For the text-containing cell, return its midpoint in (x, y) coordinate format. 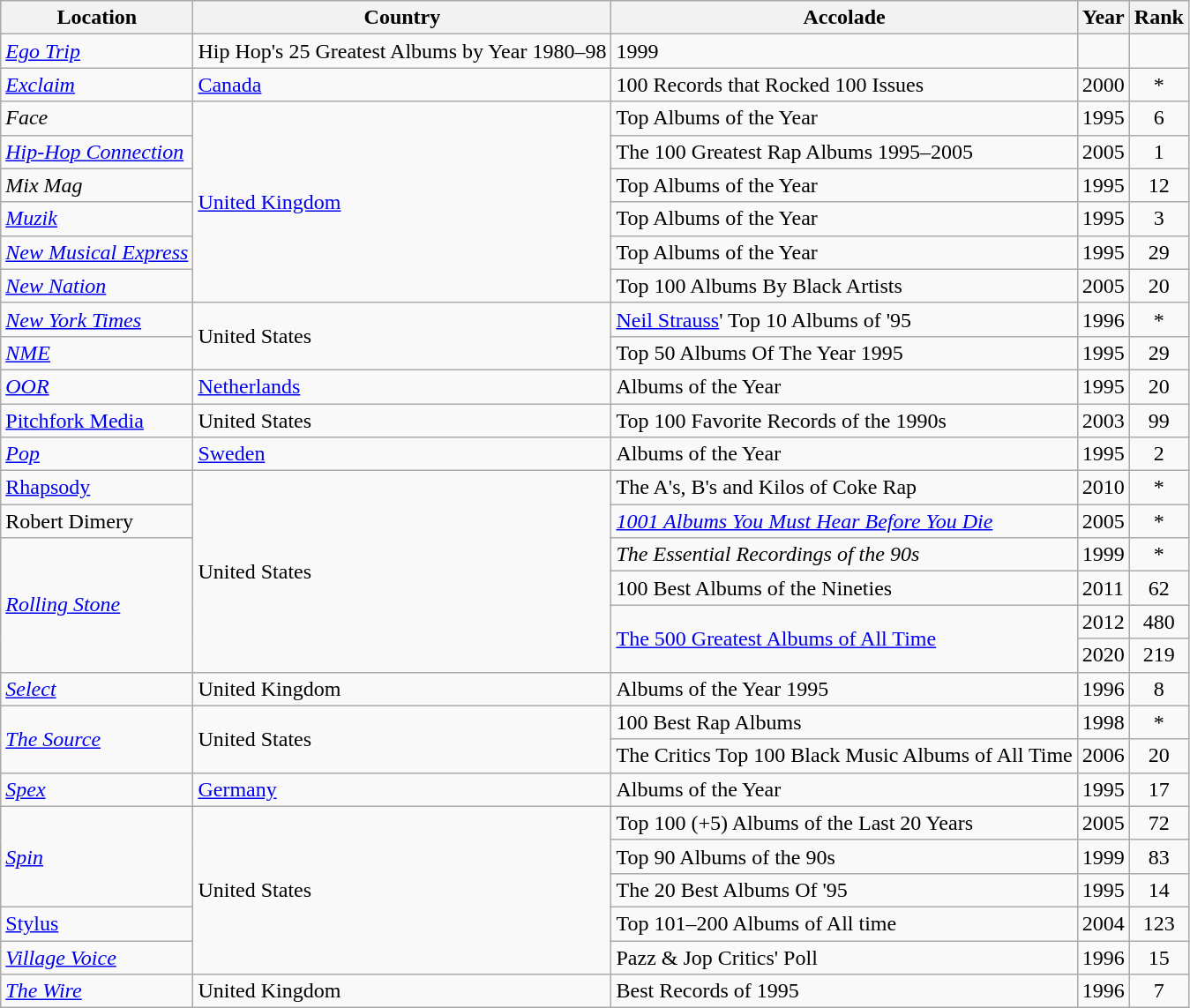
Ego Trip (97, 51)
Pop (97, 454)
72 (1159, 823)
100 Best Rap Albums (844, 722)
2012 (1103, 622)
Robert Dimery (97, 521)
Rolling Stone (97, 605)
Location (97, 18)
6 (1159, 118)
Mix Mag (97, 185)
100 Best Albums of the Nineties (844, 588)
Year (1103, 18)
Rhapsody (97, 488)
62 (1159, 588)
2000 (1103, 85)
Netherlands (402, 386)
OOR (97, 386)
Germany (402, 789)
Accolade (844, 18)
Pitchfork Media (97, 421)
Muzik (97, 219)
2 (1159, 454)
2010 (1103, 488)
Top 100 Albums By Black Artists (844, 286)
Hip Hop's 25 Greatest Albums by Year 1980–98 (402, 51)
Top 100 (+5) Albums of the Last 20 Years (844, 823)
1001 Albums You Must Hear Before You Die (844, 521)
The 20 Best Albums Of '95 (844, 890)
New Musical Express (97, 252)
The 500 Greatest Albums of All Time (844, 638)
The Wire (97, 991)
The Source (97, 739)
2011 (1103, 588)
2020 (1103, 655)
100 Records that Rocked 100 Issues (844, 85)
Hip-Hop Connection (97, 152)
219 (1159, 655)
Sweden (402, 454)
Canada (402, 85)
Top 101–200 Albums of All time (844, 923)
Rank (1159, 18)
Best Records of 1995 (844, 991)
Stylus (97, 923)
New Nation (97, 286)
Village Voice (97, 957)
Face (97, 118)
8 (1159, 689)
14 (1159, 890)
The Critics Top 100 Black Music Albums of All Time (844, 756)
Select (97, 689)
New York Times (97, 319)
Spex (97, 789)
NME (97, 353)
Country (402, 18)
Albums of the Year 1995 (844, 689)
480 (1159, 622)
99 (1159, 421)
17 (1159, 789)
The Essential Recordings of the 90s (844, 555)
Top 90 Albums of the 90s (844, 856)
The A's, B's and Kilos of Coke Rap (844, 488)
2006 (1103, 756)
The 100 Greatest Rap Albums 1995–2005 (844, 152)
1 (1159, 152)
1998 (1103, 722)
Top 100 Favorite Records of the 1990s (844, 421)
Pazz & Jop Critics' Poll (844, 957)
3 (1159, 219)
Neil Strauss' Top 10 Albums of '95 (844, 319)
2003 (1103, 421)
2004 (1103, 923)
12 (1159, 185)
7 (1159, 991)
15 (1159, 957)
Spin (97, 856)
123 (1159, 923)
Top 50 Albums Of The Year 1995 (844, 353)
83 (1159, 856)
Exclaim (97, 85)
